Find where the given text appears and provide that cell's center as [x, y] coordinate. 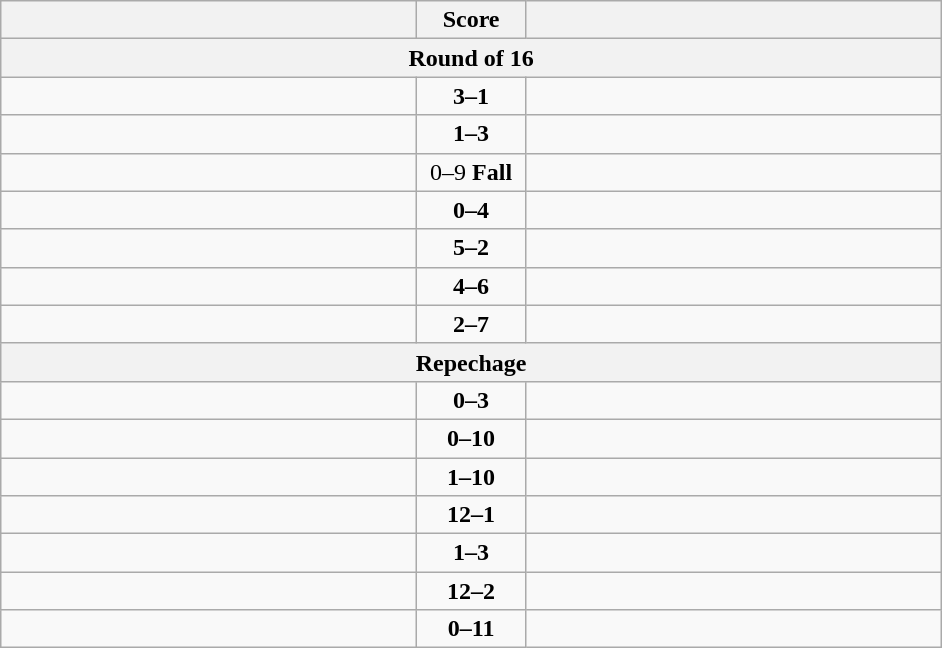
2–7 [472, 324]
Repechage [472, 362]
1–10 [472, 477]
0–9 Fall [472, 172]
0–11 [472, 629]
12–2 [472, 591]
0–10 [472, 438]
0–3 [472, 400]
Score [472, 20]
4–6 [472, 286]
12–1 [472, 515]
Round of 16 [472, 58]
5–2 [472, 248]
3–1 [472, 96]
0–4 [472, 210]
